Extract the [x, y] coordinate from the center of the cell holding the provided text.  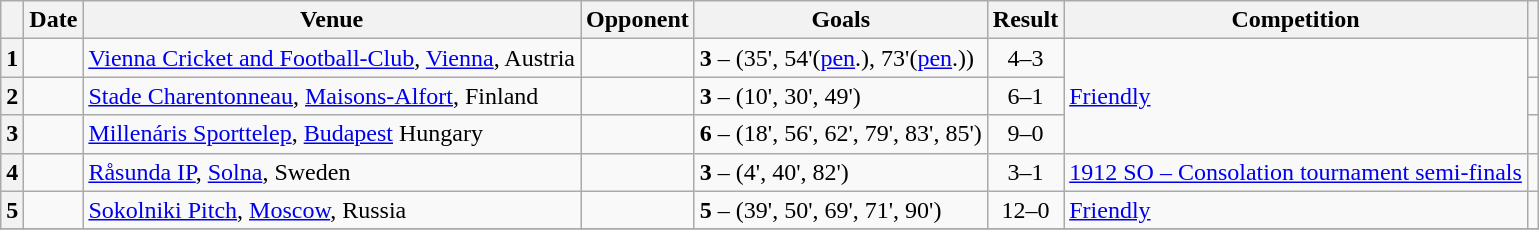
Sokolniki Pitch, Moscow, Russia [332, 210]
Goals [840, 20]
1912 SO – Consolation tournament semi-finals [1296, 172]
Stade Charentonneau, Maisons-Alfort, Finland [332, 96]
Venue [332, 20]
3 [12, 134]
Råsunda IP, Solna, Sweden [332, 172]
12–0 [1025, 210]
4 [12, 172]
1 [12, 58]
3–1 [1025, 172]
9–0 [1025, 134]
Competition [1296, 20]
6–1 [1025, 96]
Millenáris Sporttelep, Budapest Hungary [332, 134]
3 – (10', 30', 49') [840, 96]
2 [12, 96]
5 – (39', 50', 69', 71', 90') [840, 210]
4–3 [1025, 58]
3 – (4', 40', 82') [840, 172]
3 – (35', 54'(pen.), 73'(pen.)) [840, 58]
Opponent [638, 20]
6 – (18', 56', 62', 79', 83', 85') [840, 134]
5 [12, 210]
Vienna Cricket and Football-Club, Vienna, Austria [332, 58]
Date [54, 20]
Result [1025, 20]
